Search for the cell housing the specified text and yield its (X, Y) center coordinate. 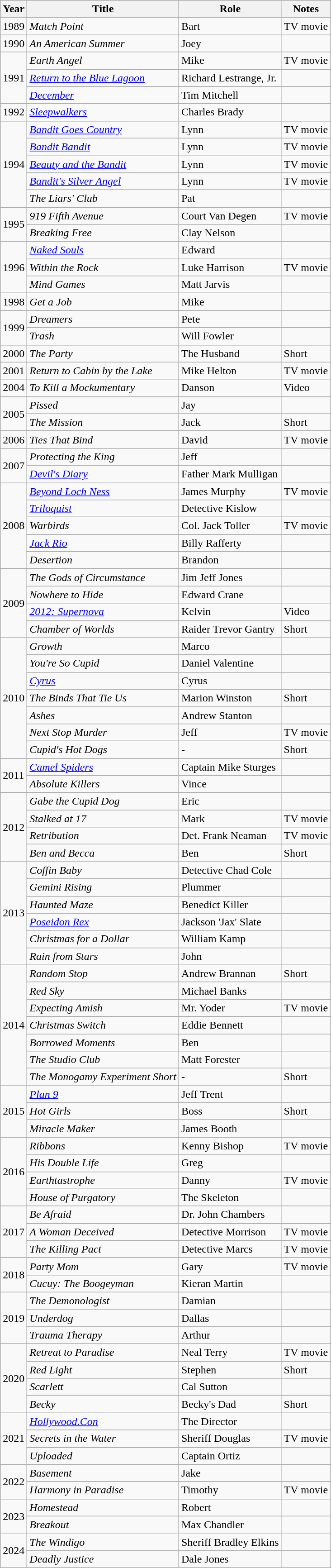
Return to the Blue Lagoon (103, 78)
David (230, 439)
1998 (14, 302)
Andrew Stanton (230, 715)
Kenny Bishop (230, 1146)
Billy Rafferty (230, 543)
2020 (14, 1378)
2014 (14, 1025)
Harmony in Paradise (103, 1490)
Red Light (103, 1370)
Nowhere to Hide (103, 595)
Role (230, 9)
Triloquist (103, 509)
2018 (14, 1275)
Matt Jarvis (230, 285)
Detective Marcs (230, 1249)
1999 (14, 328)
2012: Supernova (103, 612)
Michael Banks (230, 991)
Jake (230, 1473)
Christmas for a Dollar (103, 939)
Mike Helton (230, 371)
2019 (14, 1318)
Pissed (103, 405)
Jackson 'Jax' Slate (230, 922)
2017 (14, 1232)
Match Point (103, 26)
2015 (14, 1111)
Dr. John Chambers (230, 1215)
Mind Games (103, 285)
Red Sky (103, 991)
Hot Girls (103, 1111)
Notes (306, 9)
Captain Mike Sturges (230, 767)
Bandit Goes Country (103, 129)
2008 (14, 525)
Ribbons (103, 1146)
William Kamp (230, 939)
Clay Nelson (230, 233)
Raider Trevor Gantry (230, 629)
Luke Harrison (230, 267)
Hollywood.Con (103, 1421)
2009 (14, 603)
2021 (14, 1439)
1989 (14, 26)
Random Stop (103, 973)
The Killing Pact (103, 1249)
Will Fowler (230, 336)
House of Purgatory (103, 1197)
Basement (103, 1473)
Kelvin (230, 612)
Devil's Diary (103, 474)
Eddie Bennett (230, 1025)
Naked Souls (103, 250)
Robert (230, 1507)
2013 (14, 913)
Jim Jeff Jones (230, 577)
Captain Ortiz (230, 1456)
Title (103, 9)
December (103, 95)
Poseidon Rex (103, 922)
Detective Chad Cole (230, 870)
Gemini Rising (103, 887)
Haunted Maze (103, 905)
Tim Mitchell (230, 95)
2010 (14, 698)
Eric (230, 801)
Max Chandler (230, 1525)
Homestead (103, 1507)
Miracle Maker (103, 1129)
Absolute Killers (103, 784)
Return to Cabin by the Lake (103, 371)
The Demonologist (103, 1301)
Dale Jones (230, 1559)
2022 (14, 1482)
Beauty and the Bandit (103, 164)
Plummer (230, 887)
Detective Morrison (230, 1232)
Scarlett (103, 1387)
1992 (14, 112)
2011 (14, 776)
Trauma Therapy (103, 1335)
Borrowed Moments (103, 1042)
Sheriff Bradley Elkins (230, 1542)
Danson (230, 388)
2004 (14, 388)
Stalked at 17 (103, 819)
1991 (14, 78)
His Double Life (103, 1163)
Secrets in the Water (103, 1439)
Jack Rio (103, 543)
Plan 9 (103, 1094)
A Woman Deceived (103, 1232)
1994 (14, 164)
Christmas Switch (103, 1025)
An American Summer (103, 43)
Earthtastrophe (103, 1180)
2023 (14, 1516)
Richard Lestrange, Jr. (230, 78)
Kieran Martin (230, 1283)
John (230, 956)
2007 (14, 465)
Edward Crane (230, 595)
Gabe the Cupid Dog (103, 801)
Brandon (230, 560)
2000 (14, 353)
Charles Brady (230, 112)
Jay (230, 405)
Neal Terry (230, 1353)
Cucuy: The Boogeyman (103, 1283)
James Booth (230, 1129)
Arthur (230, 1335)
The Gods of Circumstance (103, 577)
2016 (14, 1172)
1990 (14, 43)
The Windigo (103, 1542)
Cupid's Hot Dogs (103, 749)
James Murphy (230, 491)
The Party (103, 353)
Timothy (230, 1490)
Next Stop Murder (103, 732)
Jeff Trent (230, 1094)
2024 (14, 1550)
Rain from Stars (103, 956)
Danny (230, 1180)
2012 (14, 827)
Detective Kislow (230, 509)
1995 (14, 224)
Gary (230, 1266)
Ties That Bind (103, 439)
Matt Forester (230, 1060)
Desertion (103, 560)
Vince (230, 784)
Bandit Bandit (103, 147)
Get a Job (103, 302)
Pete (230, 319)
Ben and Becca (103, 853)
Within the Rock (103, 267)
The Liars' Club (103, 198)
Retribution (103, 836)
The Director (230, 1421)
The Studio Club (103, 1060)
Trash (103, 336)
Col. Jack Toller (230, 526)
Coffin Baby (103, 870)
The Monogamy Experiment Short (103, 1077)
2005 (14, 414)
Beyond Loch Ness (103, 491)
Uploaded (103, 1456)
Ashes (103, 715)
Marco (230, 646)
Earth Angel (103, 61)
Party Mom (103, 1266)
Father Mark Mulligan (230, 474)
Dreamers (103, 319)
Be Afraid (103, 1215)
Retreat to Paradise (103, 1353)
2001 (14, 371)
Camel Spiders (103, 767)
Boss (230, 1111)
Andrew Brannan (230, 973)
Edward (230, 250)
Year (14, 9)
Bandit's Silver Angel (103, 181)
You're So Cupid (103, 663)
Stephen (230, 1370)
Benedict Killer (230, 905)
Joey (230, 43)
Underdog (103, 1318)
Bart (230, 26)
Court Van Degen (230, 216)
Daniel Valentine (230, 663)
Dallas (230, 1318)
Deadly Justice (103, 1559)
Breaking Free (103, 233)
Sheriff Douglas (230, 1439)
Pat (230, 198)
Cal Sutton (230, 1387)
1996 (14, 267)
Jack (230, 422)
Growth (103, 646)
Protecting the King (103, 457)
The Husband (230, 353)
Greg (230, 1163)
Becky (103, 1404)
Damian (230, 1301)
Breakout (103, 1525)
Marion Winston (230, 698)
Expecting Amish (103, 1008)
The Binds That Tie Us (103, 698)
To Kill a Mockumentary (103, 388)
Mr. Yoder (230, 1008)
The Mission (103, 422)
Sleepwalkers (103, 112)
Mark (230, 819)
Chamber of Worlds (103, 629)
Det. Frank Neaman (230, 836)
2006 (14, 439)
The Skeleton (230, 1197)
Warbirds (103, 526)
919 Fifth Avenue (103, 216)
Becky's Dad (230, 1404)
